Provide the [x, y] coordinate of the cell's center where the given text is located.  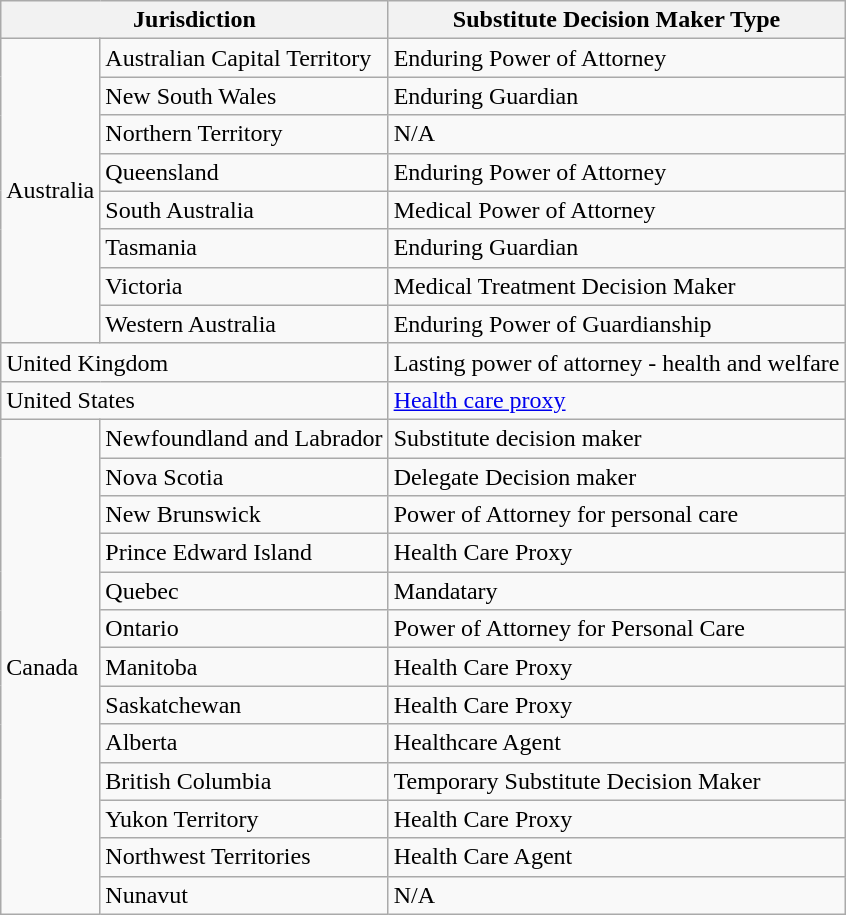
Power of Attorney for Personal Care [616, 629]
Prince Edward Island [244, 553]
Lasting power of attorney - health and welfare [616, 362]
Substitute decision maker [616, 438]
Temporary Substitute Decision Maker [616, 781]
New South Wales [244, 96]
United Kingdom [194, 362]
United States [194, 400]
Mandatary [616, 591]
Manitoba [244, 667]
Yukon Territory [244, 819]
Nunavut [244, 895]
Jurisdiction [194, 20]
Victoria [244, 286]
British Columbia [244, 781]
Power of Attorney for personal care [616, 515]
Health Care Agent [616, 857]
Quebec [244, 591]
Northern Territory [244, 134]
Saskatchewan [244, 705]
Delegate Decision maker [616, 477]
Health care proxy [616, 400]
Australia [50, 191]
Australian Capital Territory [244, 58]
Northwest Territories [244, 857]
Medical Power of Attorney [616, 210]
Tasmania [244, 248]
Medical Treatment Decision Maker [616, 286]
Healthcare Agent [616, 743]
South Australia [244, 210]
Western Australia [244, 324]
New Brunswick [244, 515]
Enduring Power of Guardianship [616, 324]
Queensland [244, 172]
Nova Scotia [244, 477]
Substitute Decision Maker Type [616, 20]
Newfoundland and Labrador [244, 438]
Canada [50, 666]
Alberta [244, 743]
Ontario [244, 629]
